Search for the cell housing the specified text and yield its [X, Y] center coordinate. 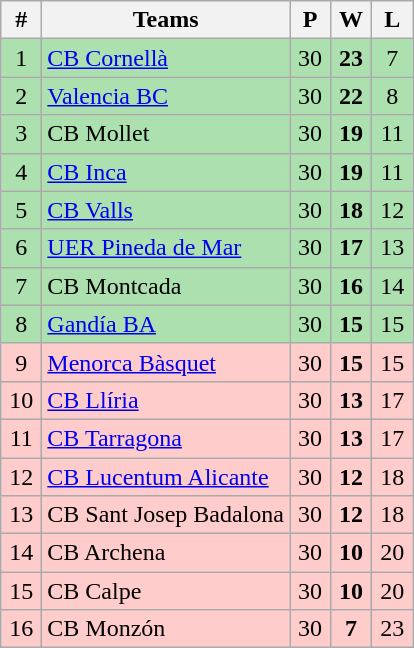
W [352, 20]
CB Cornellà [166, 58]
5 [22, 210]
CB Sant Josep Badalona [166, 515]
9 [22, 362]
# [22, 20]
CB Valls [166, 210]
Valencia BC [166, 96]
2 [22, 96]
CB Montcada [166, 286]
CB Monzón [166, 629]
4 [22, 172]
CB Inca [166, 172]
3 [22, 134]
CB Archena [166, 553]
CB Llíria [166, 400]
CB Mollet [166, 134]
22 [352, 96]
Teams [166, 20]
Menorca Bàsquet [166, 362]
CB Tarragona [166, 438]
UER Pineda de Mar [166, 248]
Gandía BA [166, 324]
L [392, 20]
6 [22, 248]
1 [22, 58]
CB Calpe [166, 591]
P [310, 20]
CB Lucentum Alicante [166, 477]
